Extract the (X, Y) coordinate from the center of the cell holding the provided text.  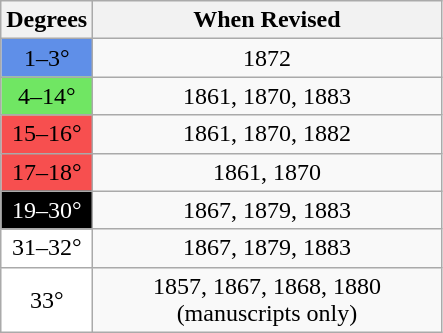
4–14° (47, 96)
19–30° (47, 210)
1–3° (47, 58)
1861, 1870, 1883 (268, 96)
Degrees (47, 20)
1857, 1867, 1868, 1880(manuscripts only) (268, 300)
31–32° (47, 248)
15–16° (47, 134)
33° (47, 300)
1872 (268, 58)
1861, 1870 (268, 172)
When Revised (268, 20)
1861, 1870, 1882 (268, 134)
17–18° (47, 172)
